Return [X, Y] of the center of cell containing provided text 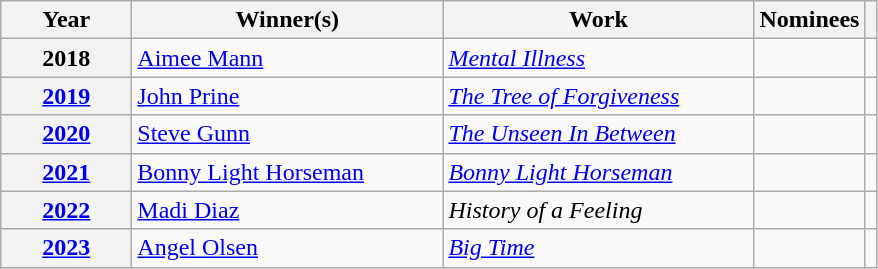
2022 [66, 210]
Aimee Mann [288, 58]
2019 [66, 96]
Winner(s) [288, 20]
John Prine [288, 96]
The Tree of Forgiveness [598, 96]
2018 [66, 58]
Madi Diaz [288, 210]
Mental Illness [598, 58]
Work [598, 20]
2023 [66, 248]
Nominees [810, 20]
Big Time [598, 248]
2021 [66, 172]
Angel Olsen [288, 248]
The Unseen In Between [598, 134]
Year [66, 20]
2020 [66, 134]
History of a Feeling [598, 210]
Steve Gunn [288, 134]
